For the text-containing cell, return its midpoint in [x, y] coordinate format. 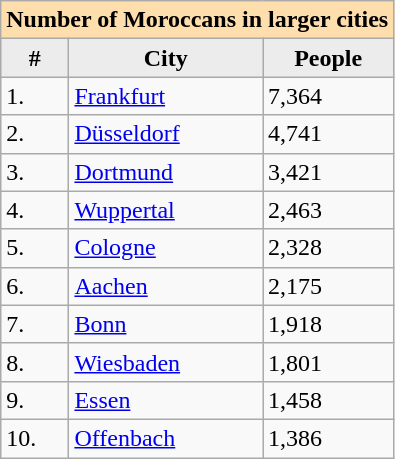
Dortmund [166, 172]
1,458 [328, 400]
7,364 [328, 96]
Aachen [166, 286]
9. [35, 400]
# [35, 58]
Offenbach [166, 438]
City [166, 58]
Number of Moroccans in larger cities [198, 20]
1. [35, 96]
Essen [166, 400]
Cologne [166, 248]
People [328, 58]
Wuppertal [166, 210]
7. [35, 324]
5. [35, 248]
Bonn [166, 324]
4. [35, 210]
2,328 [328, 248]
2,175 [328, 286]
Düsseldorf [166, 134]
1,386 [328, 438]
10. [35, 438]
4,741 [328, 134]
3,421 [328, 172]
1,801 [328, 362]
6. [35, 286]
1,918 [328, 324]
2,463 [328, 210]
3. [35, 172]
Wiesbaden [166, 362]
2. [35, 134]
Frankfurt [166, 96]
8. [35, 362]
